Determine the [X, Y] coordinate at the center of the cell enclosing the given text.  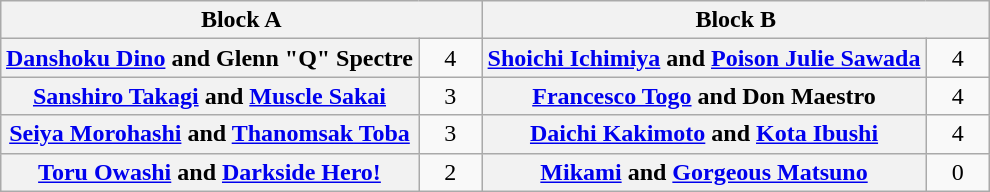
Toru Owashi and Darkside Hero! [209, 172]
Block A [241, 20]
Mikami and Gorgeous Matsuno [704, 172]
Danshoku Dino and Glenn "Q" Spectre [209, 58]
Block B [736, 20]
0 [958, 172]
Sanshiro Takagi and Muscle Sakai [209, 96]
Daichi Kakimoto and Kota Ibushi [704, 134]
2 [451, 172]
Shoichi Ichimiya and Poison Julie Sawada [704, 58]
Francesco Togo and Don Maestro [704, 96]
Seiya Morohashi and Thanomsak Toba [209, 134]
